Determine the (x, y) coordinate at the center of the cell enclosing the given text.  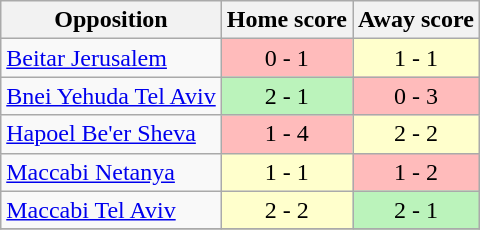
Beitar Jerusalem (111, 58)
Bnei Yehuda Tel Aviv (111, 96)
Away score (416, 20)
Opposition (111, 20)
Maccabi Netanya (111, 172)
1 - 2 (416, 172)
1 - 4 (286, 134)
Maccabi Tel Aviv (111, 210)
0 - 1 (286, 58)
Home score (286, 20)
Hapoel Be'er Sheva (111, 134)
0 - 3 (416, 96)
